Pinpoint the cell where the given text exists, returning its [x, y] midpoint coordinate. 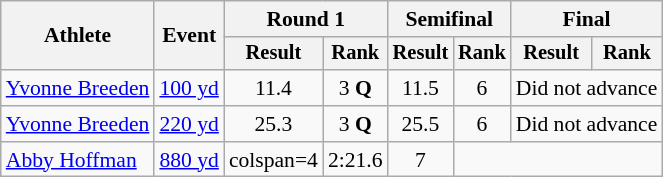
11.4 [274, 88]
11.5 [421, 88]
220 yd [188, 124]
Event [188, 36]
Athlete [78, 36]
Round 1 [306, 19]
Semifinal [450, 19]
100 yd [188, 88]
Final [587, 19]
25.5 [421, 124]
25.3 [274, 124]
